Pinpoint the cell where the given text exists, returning its (X, Y) midpoint coordinate. 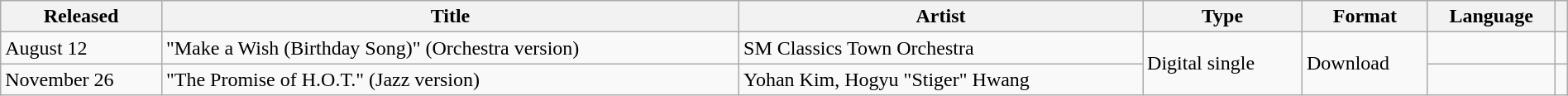
Format (1365, 17)
Download (1365, 64)
Digital single (1222, 64)
November 26 (81, 79)
Released (81, 17)
Artist (941, 17)
Language (1491, 17)
Type (1222, 17)
SM Classics Town Orchestra (941, 48)
August 12 (81, 48)
Title (450, 17)
Yohan Kim, Hogyu "Stiger" Hwang (941, 79)
"Make a Wish (Birthday Song)" (Orchestra version) (450, 48)
"The Promise of H.O.T." (Jazz version) (450, 79)
